Return the (x, y) coordinate for the center point of the cell that contains the specified text.  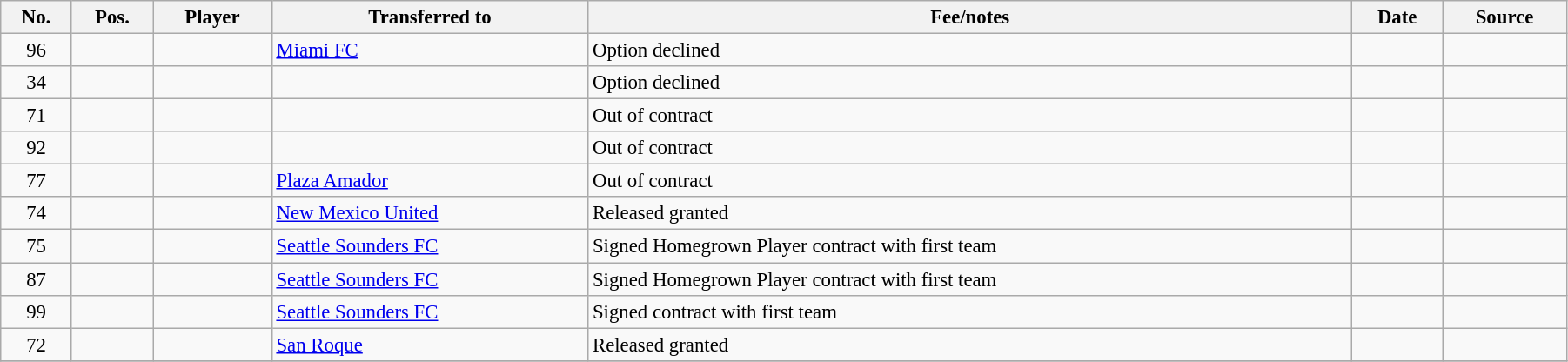
75 (37, 246)
96 (37, 50)
34 (37, 83)
Player (212, 17)
Transferred to (430, 17)
72 (37, 345)
Miami FC (430, 50)
Signed contract with first team (970, 312)
92 (37, 148)
Pos. (111, 17)
87 (37, 279)
San Roque (430, 345)
77 (37, 181)
Fee/notes (970, 17)
New Mexico United (430, 213)
Date (1397, 17)
Plaza Amador (430, 181)
74 (37, 213)
No. (37, 17)
71 (37, 116)
Source (1505, 17)
99 (37, 312)
